Capture the cell that displays the provided text and extract its [x, y] central coordinate. 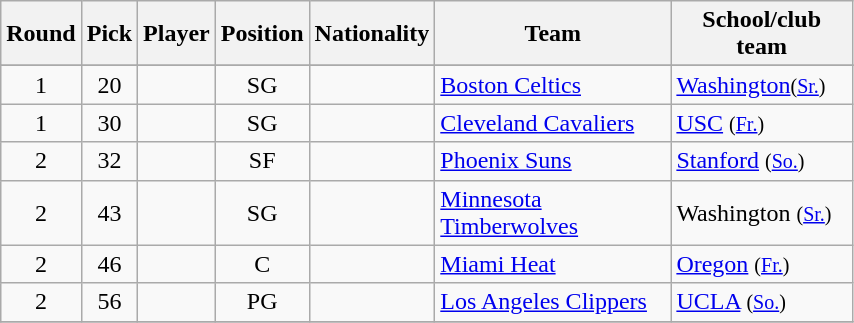
SF [262, 161]
Cleveland Cavaliers [553, 123]
46 [109, 264]
School/club team [762, 34]
Phoenix Suns [553, 161]
Boston Celtics [553, 85]
PG [262, 302]
Washington (Sr.) [762, 212]
USC (Fr.) [762, 123]
32 [109, 161]
Round [41, 34]
Player [177, 34]
Position [262, 34]
Oregon (Fr.) [762, 264]
20 [109, 85]
56 [109, 302]
Stanford (So.) [762, 161]
UCLA (So.) [762, 302]
Los Angeles Clippers [553, 302]
Minnesota Timberwolves [553, 212]
Washington(Sr.) [762, 85]
43 [109, 212]
Nationality [372, 34]
C [262, 264]
Pick [109, 34]
30 [109, 123]
Team [553, 34]
Miami Heat [553, 264]
